Return the (X, Y) coordinate for the center point of the cell that contains the specified text.  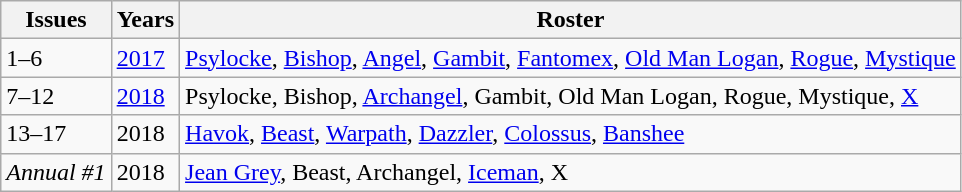
Issues (56, 20)
2017 (145, 58)
Jean Grey, Beast, Archangel, Iceman, X (571, 172)
13–17 (56, 134)
Havok, Beast, Warpath, Dazzler, Colossus, Banshee (571, 134)
Roster (571, 20)
Psylocke, Bishop, Angel, Gambit, Fantomex, Old Man Logan, Rogue, Mystique (571, 58)
Years (145, 20)
Psylocke, Bishop, Archangel, Gambit, Old Man Logan, Rogue, Mystique, X (571, 96)
7–12 (56, 96)
1–6 (56, 58)
Annual #1 (56, 172)
